From the cell containing the given text, extract its center point as [X, Y] coordinate. 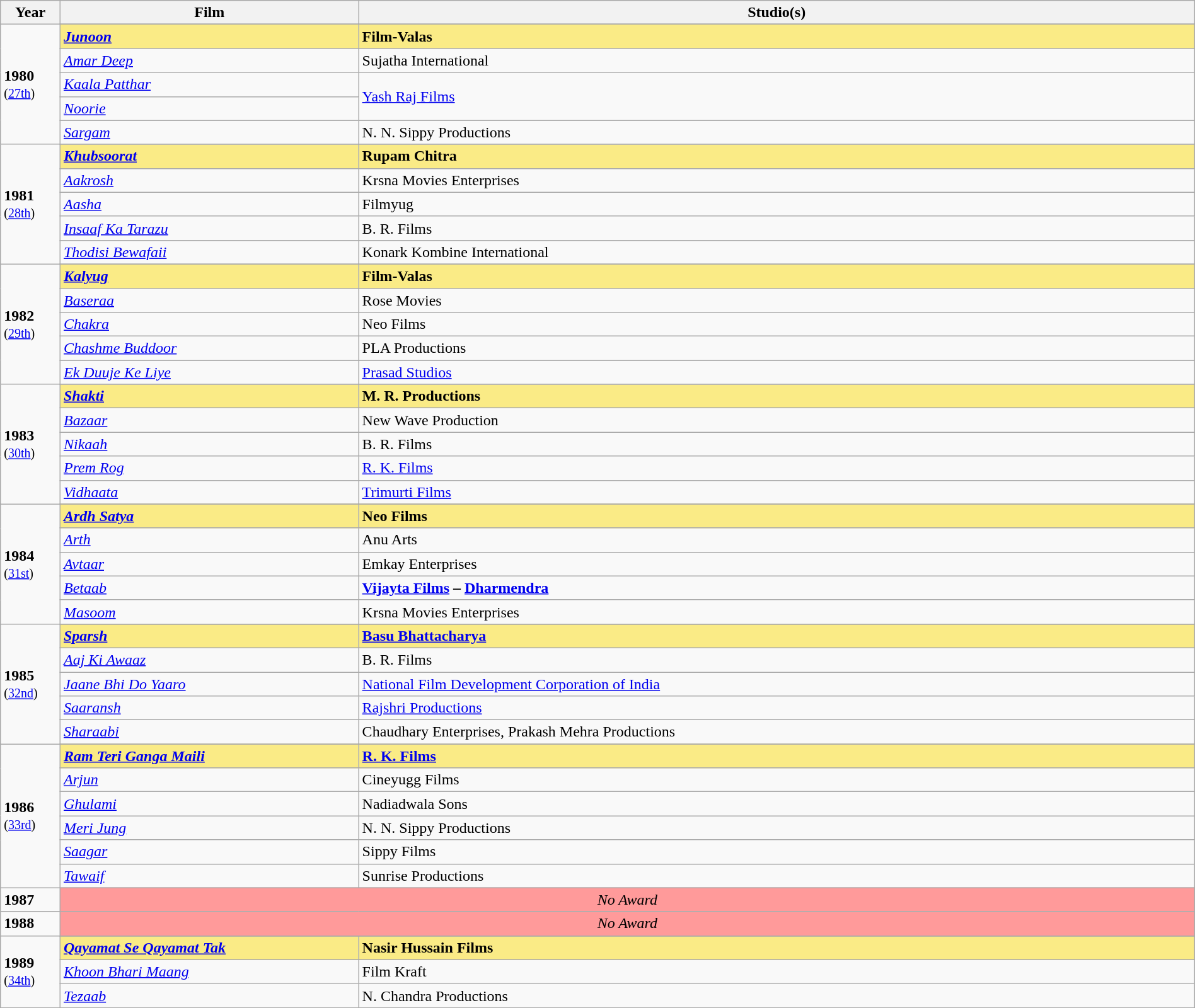
1984(31st) [30, 564]
1980(27th) [30, 84]
Vijayta Films – Dharmendra [776, 588]
Masoom [209, 612]
Insaaf Ka Tarazu [209, 228]
Khubsoorat [209, 156]
Rose Movies [776, 301]
National Film Development Corporation of India [776, 684]
Chaudhary Enterprises, Prakash Mehra Productions [776, 732]
Khoon Bhari Maang [209, 971]
Arjun [209, 780]
1987 [30, 900]
Nikaah [209, 444]
Sargam [209, 132]
Junoon [209, 37]
Sippy Films [776, 852]
1981(28th) [30, 204]
Tezaab [209, 995]
1985(32nd) [30, 684]
Filmyug [776, 204]
Saagar [209, 852]
Prasad Studios [776, 372]
Sparsh [209, 636]
M. R. Productions [776, 396]
Kalyug [209, 276]
Anu Arts [776, 540]
Bazaar [209, 420]
PLA Productions [776, 348]
Shakti [209, 396]
Ek Duuje Ke Liye [209, 372]
Rupam Chitra [776, 156]
Vidhaata [209, 492]
Ardh Satya [209, 516]
Avtaar [209, 564]
Konark Kombine International [776, 252]
Chashme Buddoor [209, 348]
Yash Raj Films [776, 96]
Qayamat Se Qayamat Tak [209, 948]
Year [30, 13]
Jaane Bhi Do Yaaro [209, 684]
Ram Teri Ganga Maili [209, 756]
Ghulami [209, 804]
Tawaif [209, 876]
1988 [30, 924]
1982(29th) [30, 324]
Emkay Enterprises [776, 564]
Noorie [209, 108]
Film [209, 13]
New Wave Production [776, 420]
Nadiadwala Sons [776, 804]
Rajshri Productions [776, 708]
Sujatha International [776, 60]
N. Chandra Productions [776, 995]
1983(30th) [30, 444]
Amar Deep [209, 60]
Betaab [209, 588]
Saaransh [209, 708]
Kaala Patthar [209, 84]
Film Kraft [776, 971]
Baseraa [209, 301]
Meri Jung [209, 828]
Nasir Hussain Films [776, 948]
Aaj Ki Awaaz [209, 660]
Chakra [209, 324]
Basu Bhattacharya [776, 636]
Aakrosh [209, 180]
1989(34th) [30, 971]
Aasha [209, 204]
Arth [209, 540]
Studio(s) [776, 13]
Thodisi Bewafaii [209, 252]
Cineyugg Films [776, 780]
1986(33rd) [30, 816]
Sunrise Productions [776, 876]
Trimurti Films [776, 492]
Prem Rog [209, 468]
Sharaabi [209, 732]
